Detect which cell encompasses the target text, then output its (X, Y) center coordinate. 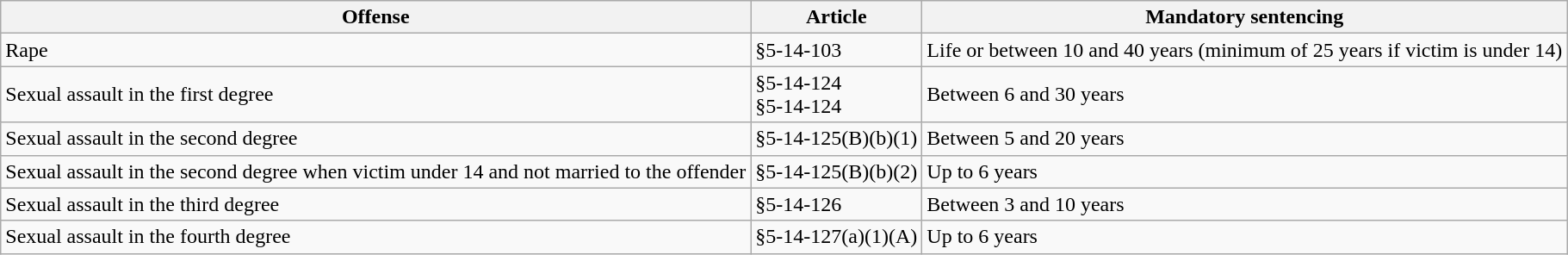
Article (837, 17)
Rape (375, 50)
Offense (375, 17)
Between 3 and 10 years (1245, 204)
§5-14-124§5-14-124 (837, 95)
§5-14-127(a)(1)(A) (837, 237)
Sexual assault in the fourth degree (375, 237)
Between 5 and 20 years (1245, 139)
Sexual assault in the second degree (375, 139)
§5-14-125(B)(b)(2) (837, 171)
§5-14-125(B)(b)(1) (837, 139)
Sexual assault in the first degree (375, 95)
Between 6 and 30 years (1245, 95)
Sexual assault in the second degree when victim under 14 and not married to the offender (375, 171)
Sexual assault in the third degree (375, 204)
§5-14-126 (837, 204)
Mandatory sentencing (1245, 17)
§5-14-103 (837, 50)
Life or between 10 and 40 years (minimum of 25 years if victim is under 14) (1245, 50)
